Pinpoint the cell where the given text exists, returning its [x, y] midpoint coordinate. 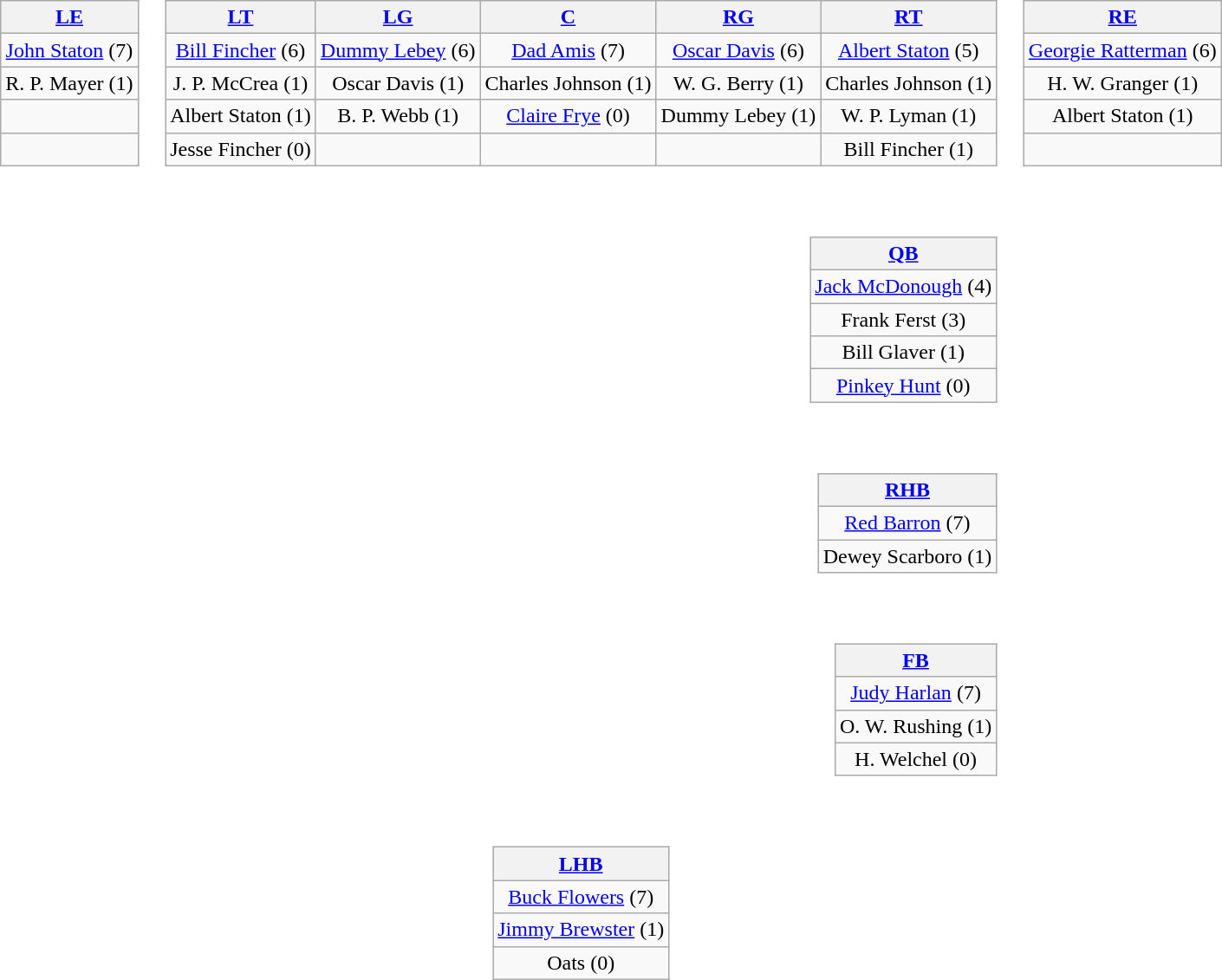
RHB Red Barron (7) Dewey Scarboro (1) [591, 511]
C [569, 17]
Red Barron (7) [907, 522]
LT [241, 17]
Dewey Scarboro (1) [907, 555]
R. P. Mayer (1) [69, 83]
Jack McDonough (4) [903, 287]
Buck Flowers (7) [581, 897]
H. W. Granger (1) [1122, 83]
Oats (0) [581, 963]
FB [915, 660]
Oscar Davis (6) [738, 50]
Pinkey Hunt (0) [903, 386]
Oscar Davis (1) [398, 83]
Bill Glaver (1) [903, 353]
John Staton (7) [69, 50]
Bill Fincher (6) [241, 50]
Dad Amis (7) [569, 50]
W. G. Berry (1) [738, 83]
Jimmy Brewster (1) [581, 930]
O. W. Rushing (1) [915, 726]
Dummy Lebey (1) [738, 116]
QB Jack McDonough (4) Frank Ferst (3) Bill Glaver (1) Pinkey Hunt (0) [591, 308]
LHB [581, 864]
RHB [907, 490]
FB Judy Harlan (7) O. W. Rushing (1) H. Welchel (0) [591, 698]
Bill Fincher (1) [908, 149]
Judy Harlan (7) [915, 693]
Frank Ferst (3) [903, 320]
RG [738, 17]
Jesse Fincher (0) [241, 149]
LG [398, 17]
Dummy Lebey (6) [398, 50]
J. P. McCrea (1) [241, 83]
W. P. Lyman (1) [908, 116]
LE [69, 17]
Georgie Ratterman (6) [1122, 50]
Albert Staton (5) [908, 50]
RE [1122, 17]
QB [903, 254]
Claire Frye (0) [569, 116]
B. P. Webb (1) [398, 116]
H. Welchel (0) [915, 759]
RT [908, 17]
